Return the (X, Y) coordinate for the center point of the cell that contains the specified text.  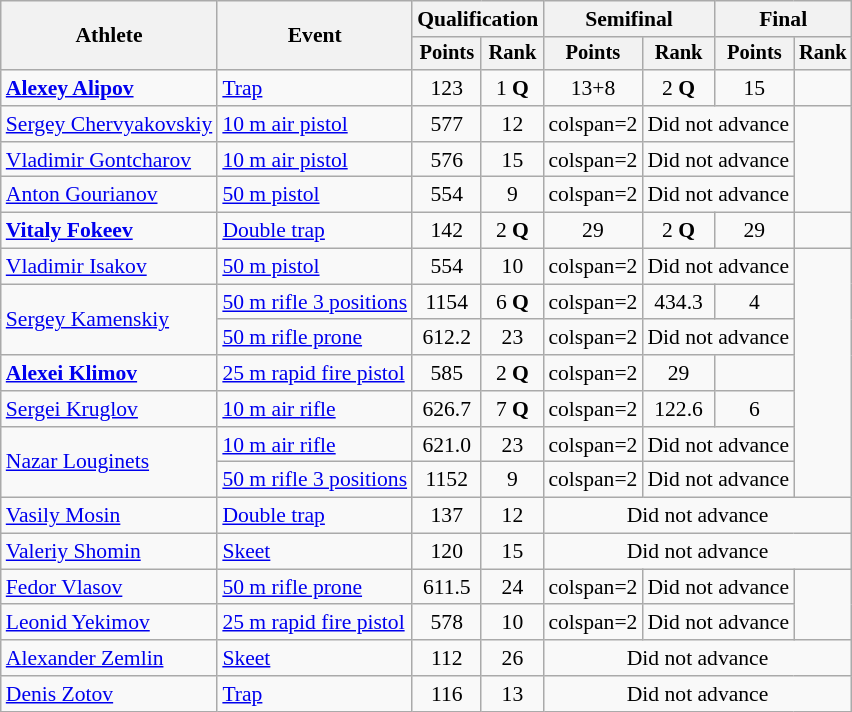
Sergey Kamenskiy (110, 320)
Vasily Mosin (110, 516)
611.5 (446, 587)
13+8 (592, 88)
434.3 (678, 302)
13 (512, 694)
Denis Zotov (110, 694)
142 (446, 231)
Sergei Kruglov (110, 409)
Vladimir Gontcharov (110, 160)
26 (512, 658)
Nazar Louginets (110, 462)
Semifinal (628, 19)
621.0 (446, 445)
24 (512, 587)
585 (446, 373)
123 (446, 88)
116 (446, 694)
Sergey Chervyakovskiy (110, 124)
6 (754, 409)
Vladimir Isakov (110, 267)
6 Q (512, 302)
120 (446, 552)
Leonid Yekimov (110, 623)
Final (784, 19)
Qualification (478, 19)
1152 (446, 480)
626.7 (446, 409)
122.6 (678, 409)
1 Q (512, 88)
578 (446, 623)
Valeriy Shomin (110, 552)
137 (446, 516)
4 (754, 302)
Anton Gourianov (110, 195)
Event (314, 36)
112 (446, 658)
7 Q (512, 409)
Athlete (110, 36)
Vitaly Fokeev (110, 231)
Alexei Klimov (110, 373)
576 (446, 160)
Alexander Zemlin (110, 658)
Alexey Alipov (110, 88)
612.2 (446, 338)
Fedor Vlasov (110, 587)
577 (446, 124)
1154 (446, 302)
